Find where the given text appears and provide that cell's center as [x, y] coordinate. 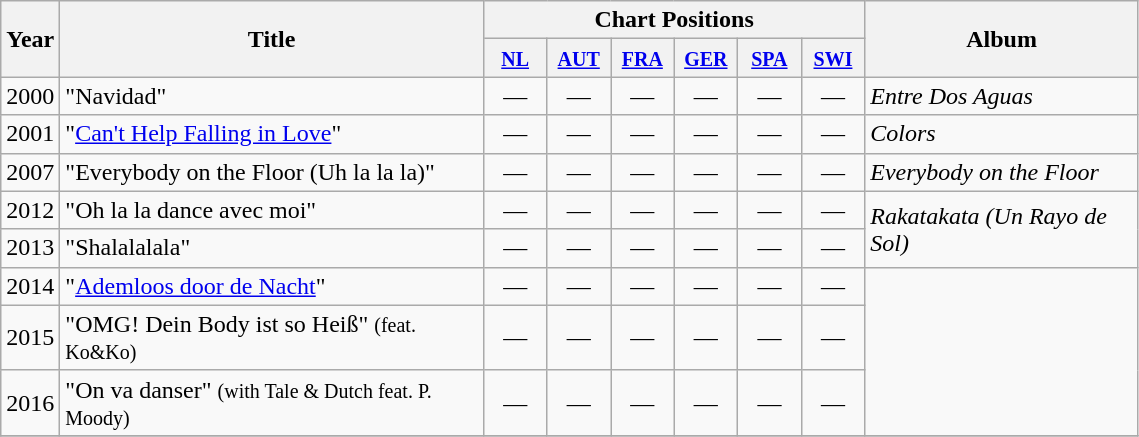
FRA [642, 58]
Year [30, 39]
Colors [1002, 134]
"Shalalalala" [272, 248]
2014 [30, 286]
2016 [30, 402]
Rakatakata (Un Rayo de Sol) [1002, 229]
2001 [30, 134]
SWI [833, 58]
2007 [30, 172]
2000 [30, 96]
Album [1002, 39]
"On va danser" (with Tale & Dutch feat. P. Moody) [272, 402]
"Navidad" [272, 96]
"OMG! Dein Body ist so Heiß" (feat. Ko&Ko) [272, 338]
2013 [30, 248]
2012 [30, 210]
SPA [770, 58]
AUT [579, 58]
"Can't Help Falling in Love" [272, 134]
Title [272, 39]
Everybody on the Floor [1002, 172]
2015 [30, 338]
GER [706, 58]
NL [515, 58]
"Ademloos door de Nacht" [272, 286]
"Oh la la dance avec moi" [272, 210]
"Everybody on the Floor (Uh la la la)" [272, 172]
Entre Dos Aguas [1002, 96]
Chart Positions [674, 20]
